Scan for the cell matching the given text and deliver its (X, Y) coordinate at center. 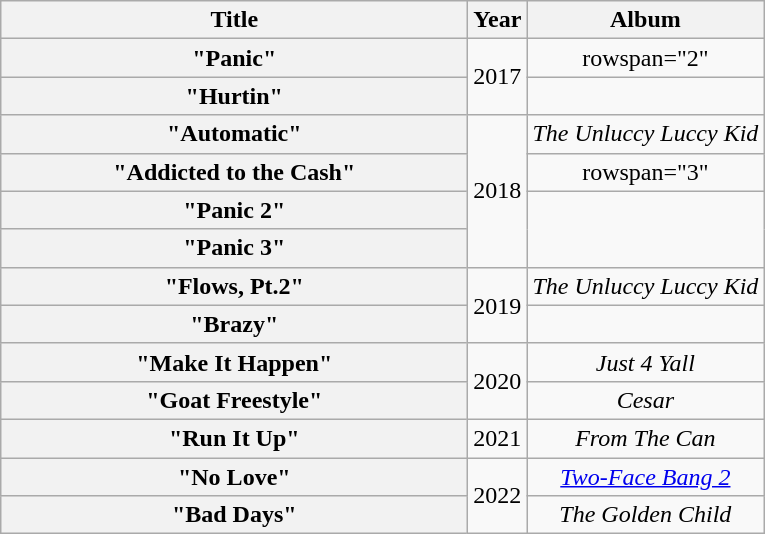
2021 (498, 438)
2022 (498, 496)
Year (498, 20)
2020 (498, 381)
"Run It Up" (234, 438)
"Panic 3" (234, 248)
"Brazy" (234, 324)
2018 (498, 191)
rowspan="3" (646, 172)
"No Love" (234, 477)
"Addicted to the Cash" (234, 172)
rowspan="2" (646, 58)
"Automatic" (234, 134)
"Make It Happen" (234, 362)
Just 4 Yall (646, 362)
Title (234, 20)
2017 (498, 77)
Cesar (646, 400)
"Goat Freestyle" (234, 400)
Two-Face Bang 2 (646, 477)
"Panic 2" (234, 210)
"Bad Days" (234, 515)
From The Can (646, 438)
2019 (498, 305)
"Hurtin" (234, 96)
"Panic" (234, 58)
The Golden Child (646, 515)
"Flows, Pt.2" (234, 286)
Album (646, 20)
